Return (x, y) of the center of cell containing provided text 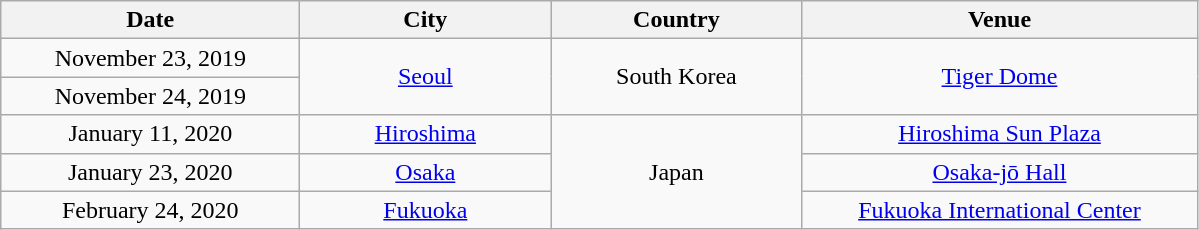
November 24, 2019 (150, 96)
Country (676, 20)
November 23, 2019 (150, 58)
Hiroshima (426, 134)
Fukuoka (426, 210)
Venue (1000, 20)
February 24, 2020 (150, 210)
Osaka (426, 172)
Hiroshima Sun Plaza (1000, 134)
Osaka-jō Hall (1000, 172)
Japan (676, 172)
Tiger Dome (1000, 77)
January 11, 2020 (150, 134)
Fukuoka International Center (1000, 210)
City (426, 20)
South Korea (676, 77)
Seoul (426, 77)
January 23, 2020 (150, 172)
Date (150, 20)
